Find where the given text appears and provide that cell's center as (X, Y) coordinate. 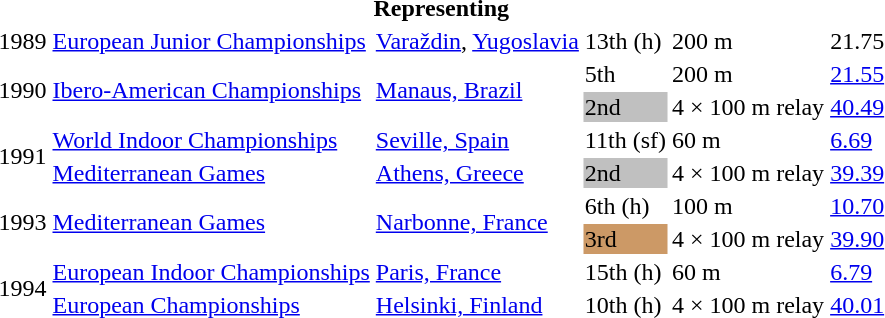
Paris, France (477, 272)
European Junior Championships (211, 41)
Varaždin, Yugoslavia (477, 41)
World Indoor Championships (211, 140)
13th (h) (625, 41)
3rd (625, 239)
100 m (748, 206)
Seville, Spain (477, 140)
Manaus, Brazil (477, 90)
European Indoor Championships (211, 272)
5th (625, 74)
Ibero-American Championships (211, 90)
Athens, Greece (477, 173)
Narbonne, France (477, 222)
11th (sf) (625, 140)
6th (h) (625, 206)
15th (h) (625, 272)
